Return the (X, Y) coordinate for the center point of the cell that contains the specified text.  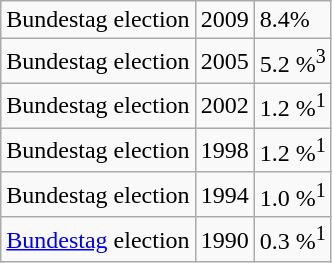
2009 (224, 20)
1994 (224, 194)
2005 (224, 62)
8.4% (292, 20)
0.3 %1 (292, 240)
1.0 %1 (292, 194)
2002 (224, 106)
5.2 %3 (292, 62)
1998 (224, 150)
1990 (224, 240)
